Detect which cell encompasses the target text, then output its (x, y) center coordinate. 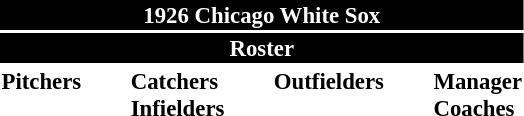
1926 Chicago White Sox (262, 15)
Roster (262, 48)
